Return (X, Y) of the center of cell containing provided text 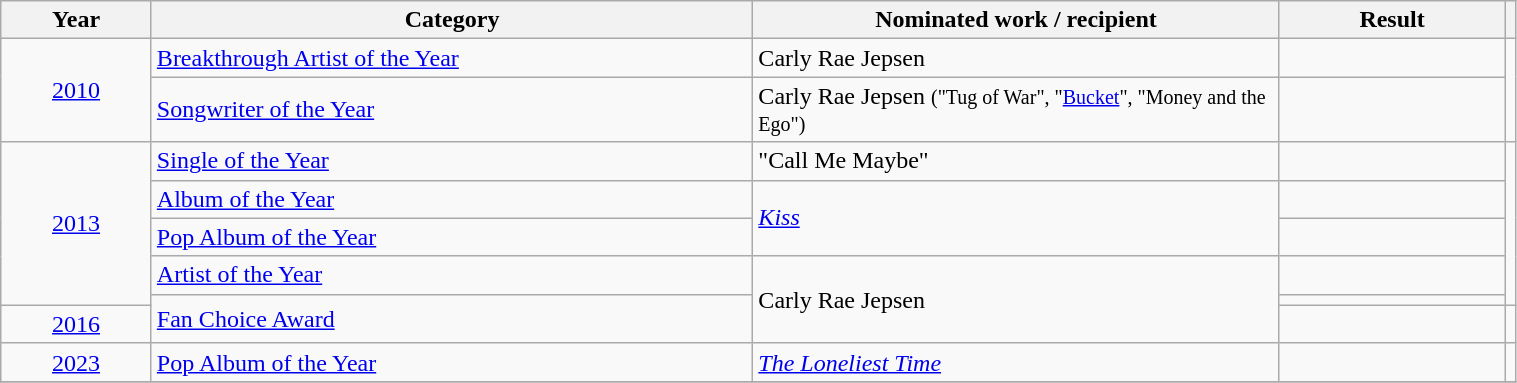
2013 (76, 224)
2023 (76, 362)
2016 (76, 324)
Artist of the Year (452, 275)
Breakthrough Artist of the Year (452, 58)
"Call Me Maybe" (1016, 161)
Songwriter of the Year (452, 110)
Kiss (1016, 218)
Single of the Year (452, 161)
Year (76, 20)
2010 (76, 90)
Fan Choice Award (452, 318)
The Loneliest Time (1016, 362)
Result (1392, 20)
Album of the Year (452, 199)
Carly Rae Jepsen ("Tug of War", "Bucket", "Money and the Ego") (1016, 110)
Nominated work / recipient (1016, 20)
Category (452, 20)
